Find where the given text appears and provide that cell's center as (X, Y) coordinate. 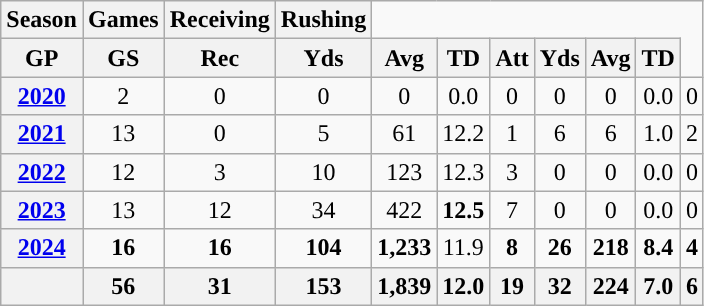
123 (404, 172)
31 (220, 286)
4 (692, 248)
Att (512, 58)
12.5 (464, 210)
7.0 (658, 286)
2020 (42, 96)
1 (512, 134)
8 (512, 248)
61 (404, 134)
12.2 (464, 134)
2024 (42, 248)
2023 (42, 210)
GS (123, 58)
12.0 (464, 286)
32 (560, 286)
56 (123, 286)
Games (123, 20)
2021 (42, 134)
153 (323, 286)
34 (323, 210)
GP (42, 58)
1.0 (658, 134)
Season (42, 20)
Rushing (323, 20)
104 (323, 248)
218 (610, 248)
1,233 (404, 248)
Rec (220, 58)
10 (323, 172)
8.4 (658, 248)
1,839 (404, 286)
224 (610, 286)
Receiving (220, 20)
422 (404, 210)
19 (512, 286)
2022 (42, 172)
5 (323, 134)
26 (560, 248)
7 (512, 210)
11.9 (464, 248)
12.3 (464, 172)
